Return (X, Y) of the center of cell containing provided text 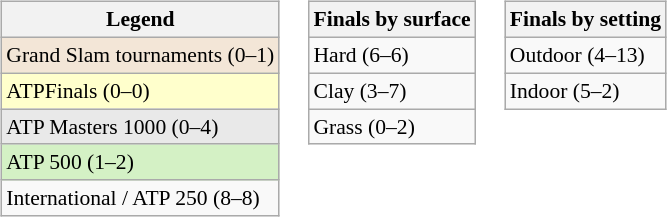
ATP Masters 1000 (0–4) (140, 127)
Grand Slam tournaments (0–1) (140, 55)
Clay (3–7) (392, 91)
Outdoor (4–13) (586, 55)
Grass (0–2) (392, 127)
ATPFinals (0–0) (140, 91)
ATP 500 (1–2) (140, 162)
Legend (140, 20)
International / ATP 250 (8–8) (140, 198)
Indoor (5–2) (586, 91)
Finals by setting (586, 20)
Finals by surface (392, 20)
Hard (6–6) (392, 55)
